Provide the [x, y] coordinate of the cell's center where the given text is located.  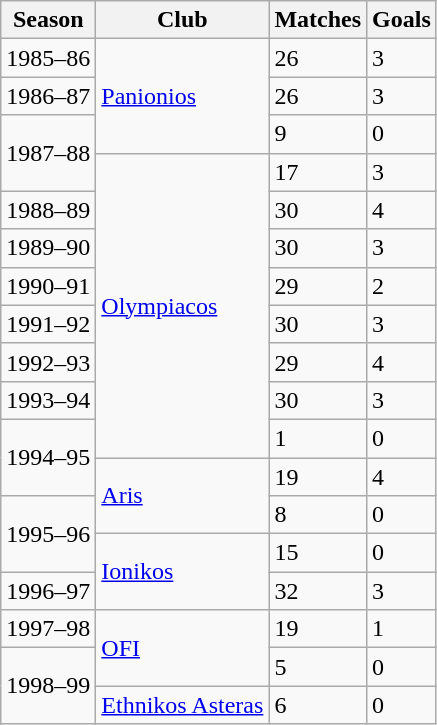
1985–86 [48, 58]
Club [182, 20]
1987–88 [48, 153]
Ethnikos Asteras [182, 705]
1989–90 [48, 248]
Aris [182, 496]
5 [318, 667]
8 [318, 515]
1998–99 [48, 686]
Ionikos [182, 572]
1997–98 [48, 629]
32 [318, 591]
9 [318, 134]
17 [318, 172]
1986–87 [48, 96]
Goals [402, 20]
1990–91 [48, 286]
Matches [318, 20]
2 [402, 286]
Panionios [182, 96]
1991–92 [48, 324]
15 [318, 553]
1995–96 [48, 534]
1996–97 [48, 591]
Olympiacos [182, 305]
OFI [182, 648]
1993–94 [48, 400]
6 [318, 705]
1994–95 [48, 457]
Season [48, 20]
1988–89 [48, 210]
1992–93 [48, 362]
